Detect which cell encompasses the target text, then output its (X, Y) center coordinate. 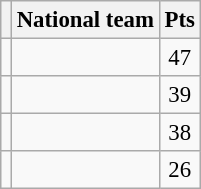
38 (180, 133)
39 (180, 95)
National team (85, 20)
26 (180, 170)
Pts (180, 20)
47 (180, 58)
